Pinpoint the cell where the given text exists, returning its (x, y) midpoint coordinate. 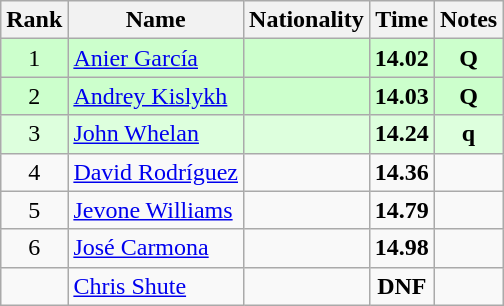
14.02 (402, 58)
Anier García (156, 58)
14.79 (402, 210)
Notes (468, 20)
Name (156, 20)
Time (402, 20)
14.03 (402, 96)
Rank (34, 20)
DNF (402, 286)
John Whelan (156, 134)
3 (34, 134)
David Rodríguez (156, 172)
Andrey Kislykh (156, 96)
14.24 (402, 134)
Nationality (307, 20)
Jevone Williams (156, 210)
4 (34, 172)
José Carmona (156, 248)
Chris Shute (156, 286)
2 (34, 96)
14.98 (402, 248)
6 (34, 248)
5 (34, 210)
q (468, 134)
14.36 (402, 172)
1 (34, 58)
